Return (x, y) of the center of cell containing provided text 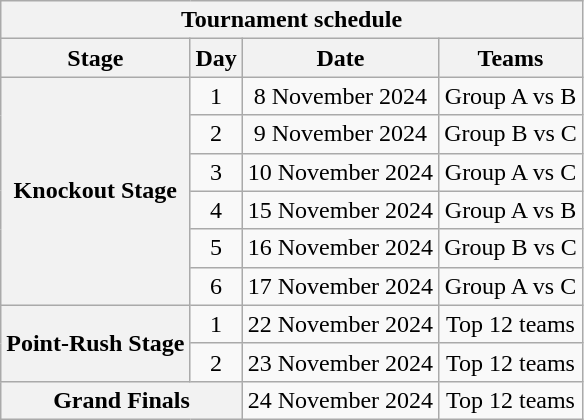
22 November 2024 (340, 324)
9 November 2024 (340, 134)
Point-Rush Stage (96, 343)
4 (216, 210)
Tournament schedule (292, 20)
6 (216, 286)
Date (340, 58)
16 November 2024 (340, 248)
Stage (96, 58)
10 November 2024 (340, 172)
3 (216, 172)
Day (216, 58)
24 November 2024 (340, 400)
17 November 2024 (340, 286)
5 (216, 248)
Grand Finals (122, 400)
8 November 2024 (340, 96)
15 November 2024 (340, 210)
23 November 2024 (340, 362)
Teams (511, 58)
Knockout Stage (96, 191)
